Search for the cell housing the specified text and yield its (x, y) center coordinate. 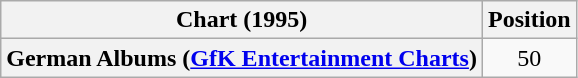
German Albums (GfK Entertainment Charts) (242, 58)
Position (529, 20)
50 (529, 58)
Chart (1995) (242, 20)
